Locate the cell with the specified text and output its (X, Y) center coordinate. 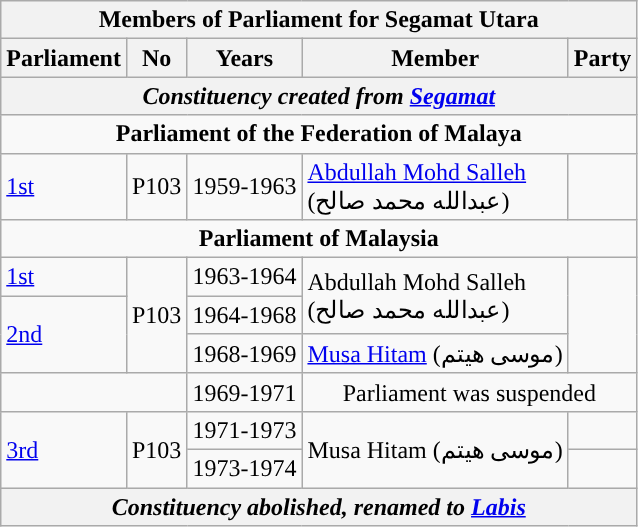
1971-1973 (244, 430)
1959-1963 (244, 186)
No (156, 58)
1968-1969 (244, 354)
Years (244, 58)
Parliament (64, 58)
Members of Parliament for Segamat Utara (319, 20)
1973-1974 (244, 468)
Member (435, 58)
Parliament of the Federation of Malaya (319, 134)
2nd (64, 335)
Party (602, 58)
1963-1964 (244, 277)
Constituency abolished, renamed to Labis (319, 507)
Parliament of Malaysia (319, 239)
3rd (64, 449)
Constituency created from Segamat (319, 96)
1969-1971 (244, 392)
1964-1968 (244, 315)
Parliament was suspended (470, 392)
